Find where the given text appears and provide that cell's center as (X, Y) coordinate. 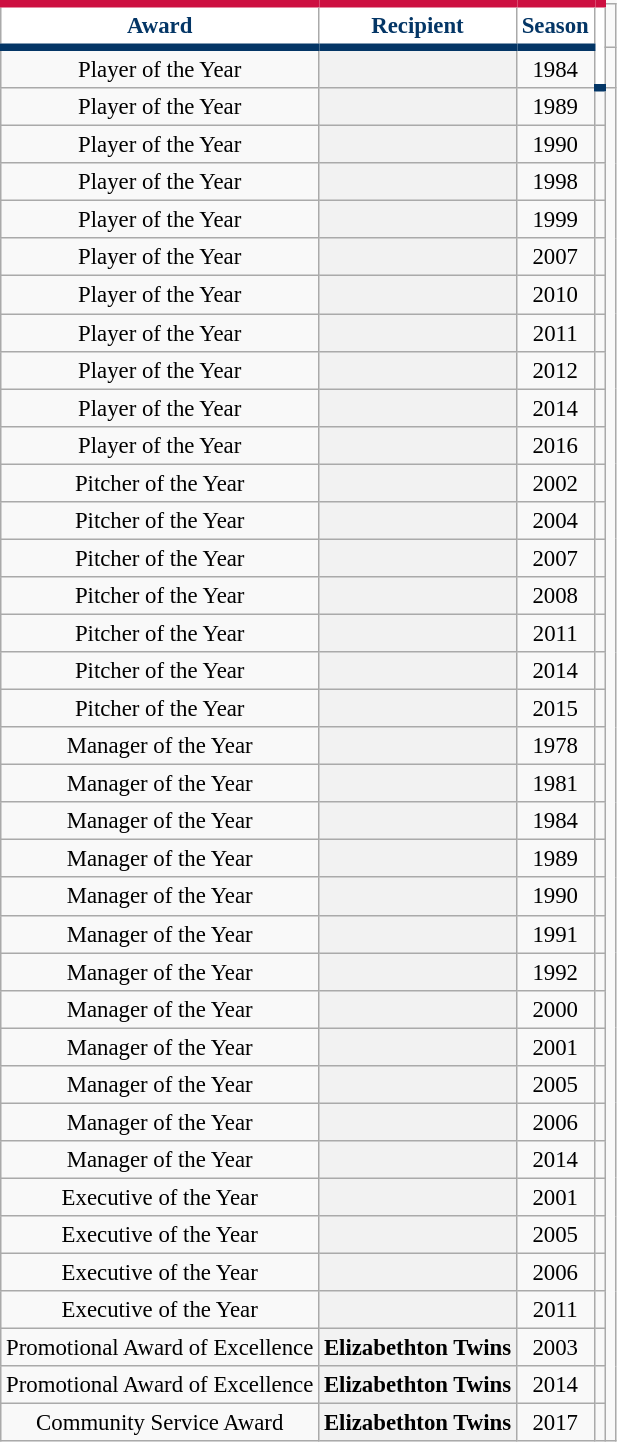
2016 (555, 445)
1999 (555, 220)
Recipient (418, 26)
2003 (555, 1348)
2012 (555, 370)
2002 (555, 483)
Award (160, 26)
1991 (555, 934)
1992 (555, 972)
2017 (555, 1423)
1978 (555, 746)
2004 (555, 521)
Season (555, 26)
2000 (555, 1009)
1981 (555, 784)
2010 (555, 295)
2015 (555, 709)
2008 (555, 596)
1998 (555, 182)
Community Service Award (160, 1423)
